Identify which cell holds the provided text, then report its (x, y) central coordinate. 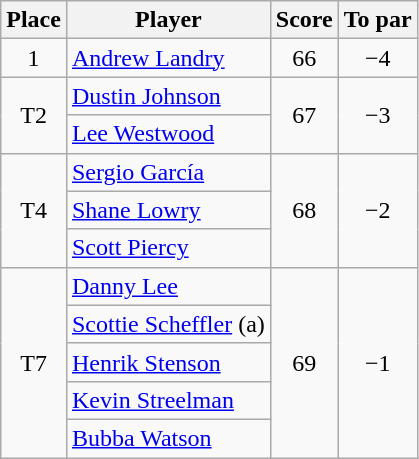
Player (168, 20)
1 (34, 58)
66 (304, 58)
T2 (34, 115)
−4 (378, 58)
−2 (378, 210)
Place (34, 20)
68 (304, 210)
69 (304, 362)
Shane Lowry (168, 210)
Andrew Landry (168, 58)
Danny Lee (168, 286)
Scott Piercy (168, 248)
Bubba Watson (168, 438)
Lee Westwood (168, 134)
T7 (34, 362)
Score (304, 20)
Sergio García (168, 172)
−1 (378, 362)
Henrik Stenson (168, 362)
T4 (34, 210)
−3 (378, 115)
Kevin Streelman (168, 400)
67 (304, 115)
Dustin Johnson (168, 96)
To par (378, 20)
Scottie Scheffler (a) (168, 324)
